For the text-containing cell, return its midpoint in [X, Y] coordinate format. 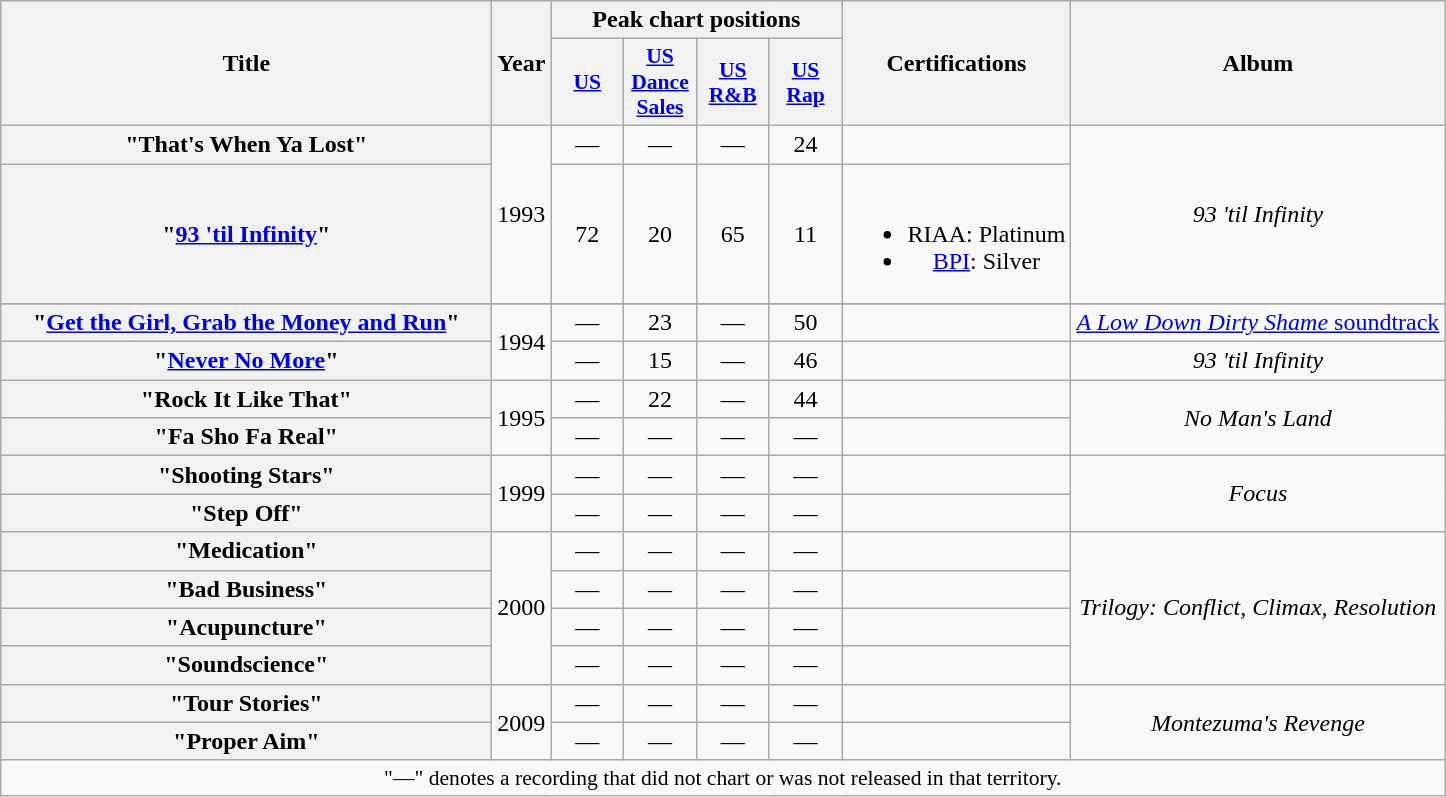
2009 [522, 722]
20 [660, 234]
"Rock It Like That" [246, 399]
"—" denotes a recording that did not chart or was not released in that territory. [723, 778]
USRap [806, 82]
"Fa Sho Fa Real" [246, 437]
11 [806, 234]
USDanceSales [660, 82]
US [588, 82]
"Step Off" [246, 513]
RIAA: PlatinumBPI: Silver [956, 234]
72 [588, 234]
Peak chart positions [696, 20]
Trilogy: Conflict, Climax, Resolution [1258, 608]
USR&B [732, 82]
No Man's Land [1258, 418]
Album [1258, 64]
15 [660, 361]
"That's When Ya Lost" [246, 144]
Certifications [956, 64]
"Bad Business" [246, 589]
1993 [522, 214]
44 [806, 399]
24 [806, 144]
"Proper Aim" [246, 741]
"93 'til Infinity" [246, 234]
1994 [522, 342]
"Acupuncture" [246, 627]
"Never No More" [246, 361]
2000 [522, 608]
65 [732, 234]
1999 [522, 494]
A Low Down Dirty Shame soundtrack [1258, 323]
23 [660, 323]
"Medication" [246, 551]
Montezuma's Revenge [1258, 722]
"Get the Girl, Grab the Money and Run" [246, 323]
Title [246, 64]
"Shooting Stars" [246, 475]
Year [522, 64]
46 [806, 361]
22 [660, 399]
50 [806, 323]
"Tour Stories" [246, 703]
Focus [1258, 494]
1995 [522, 418]
"Soundscience" [246, 665]
